Determine the (x, y) coordinate at the center of the cell enclosing the given text.  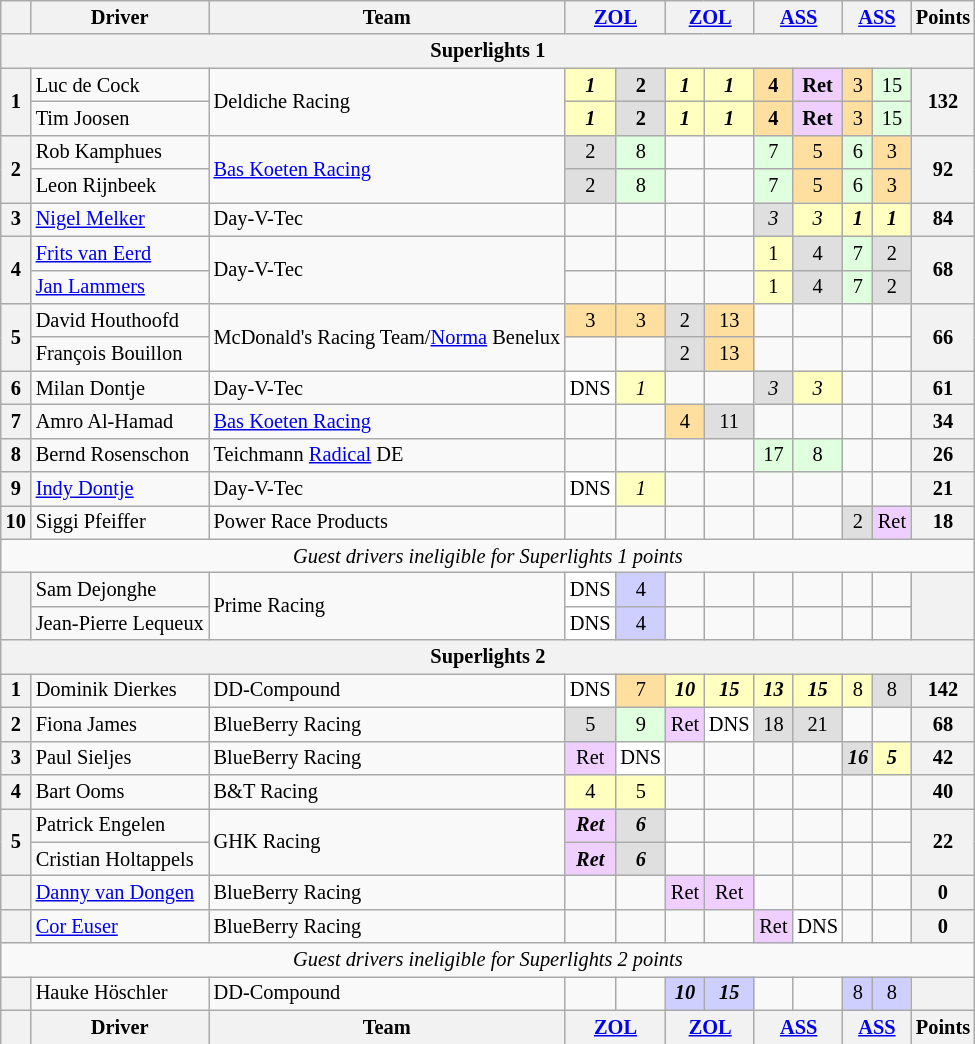
16 (858, 758)
84 (943, 219)
11 (729, 421)
22 (943, 842)
Amro Al-Hamad (120, 421)
Siggi Pfeiffer (120, 522)
Guest drivers ineligible for Superlights 1 points (488, 556)
Nigel Melker (120, 219)
Fiona James (120, 724)
Indy Dontje (120, 489)
Danny van Dongen (120, 892)
66 (943, 336)
François Bouillon (120, 354)
Paul Sieljes (120, 758)
Milan Dontje (120, 388)
Power Race Products (387, 522)
Deldiche Racing (387, 102)
Cor Euser (120, 926)
Dominik Dierkes (120, 690)
40 (943, 791)
Frits van Eerd (120, 253)
Hauke Höschler (120, 993)
26 (943, 455)
Tim Joosen (120, 118)
Patrick Engelen (120, 825)
42 (943, 758)
David Houthoofd (120, 320)
Jan Lammers (120, 287)
61 (943, 388)
132 (943, 102)
92 (943, 168)
Prime Racing (387, 606)
B&T Racing (387, 791)
Superlights 2 (488, 657)
Sam Dejonghe (120, 589)
Bart Ooms (120, 791)
McDonald's Racing Team/Norma Benelux (387, 336)
142 (943, 690)
GHK Racing (387, 842)
Cristian Holtappels (120, 859)
Bernd Rosenschon (120, 455)
Jean-Pierre Lequeux (120, 623)
Luc de Cock (120, 85)
Superlights 1 (488, 51)
17 (773, 455)
34 (943, 421)
Guest drivers ineligible for Superlights 2 points (488, 960)
Rob Kamphues (120, 152)
Leon Rijnbeek (120, 186)
Teichmann Radical DE (387, 455)
